Extract the [x, y] coordinate from the center of the cell holding the provided text.  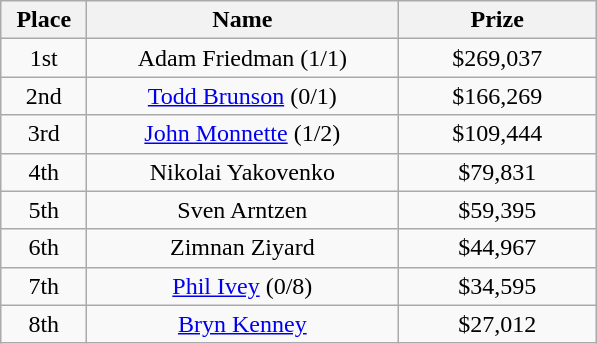
Nikolai Yakovenko [242, 172]
Prize [498, 20]
2nd [44, 96]
Bryn Kenney [242, 324]
1st [44, 58]
3rd [44, 134]
5th [44, 210]
John Monnette (1/2) [242, 134]
$34,595 [498, 286]
Zimnan Ziyard [242, 248]
Todd Brunson (0/1) [242, 96]
$27,012 [498, 324]
$79,831 [498, 172]
$166,269 [498, 96]
Sven Arntzen [242, 210]
8th [44, 324]
4th [44, 172]
$109,444 [498, 134]
6th [44, 248]
Name [242, 20]
Place [44, 20]
Phil Ivey (0/8) [242, 286]
$269,037 [498, 58]
$59,395 [498, 210]
$44,967 [498, 248]
Adam Friedman (1/1) [242, 58]
7th [44, 286]
